Provide the (x, y) coordinate of the cell's center where the given text is located.  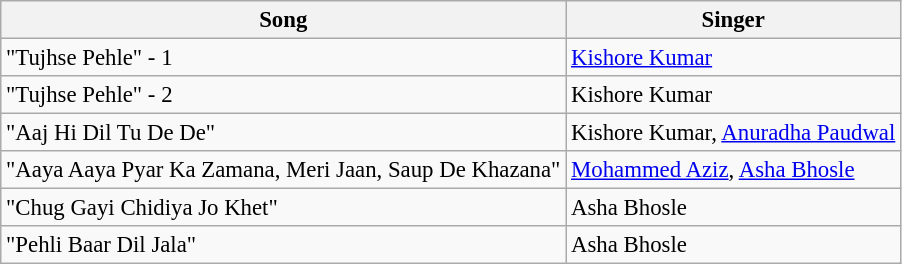
"Tujhse Pehle" - 1 (284, 58)
"Aaya Aaya Pyar Ka Zamana, Meri Jaan, Saup De Khazana" (284, 170)
"Aaj Hi Dil Tu De De" (284, 133)
Kishore Kumar, Anuradha Paudwal (734, 133)
"Pehli Baar Dil Jala" (284, 245)
"Chug Gayi Chidiya Jo Khet" (284, 208)
Mohammed Aziz, Asha Bhosle (734, 170)
Singer (734, 20)
"Tujhse Pehle" - 2 (284, 95)
Song (284, 20)
